Return [x, y] of the center of cell containing provided text 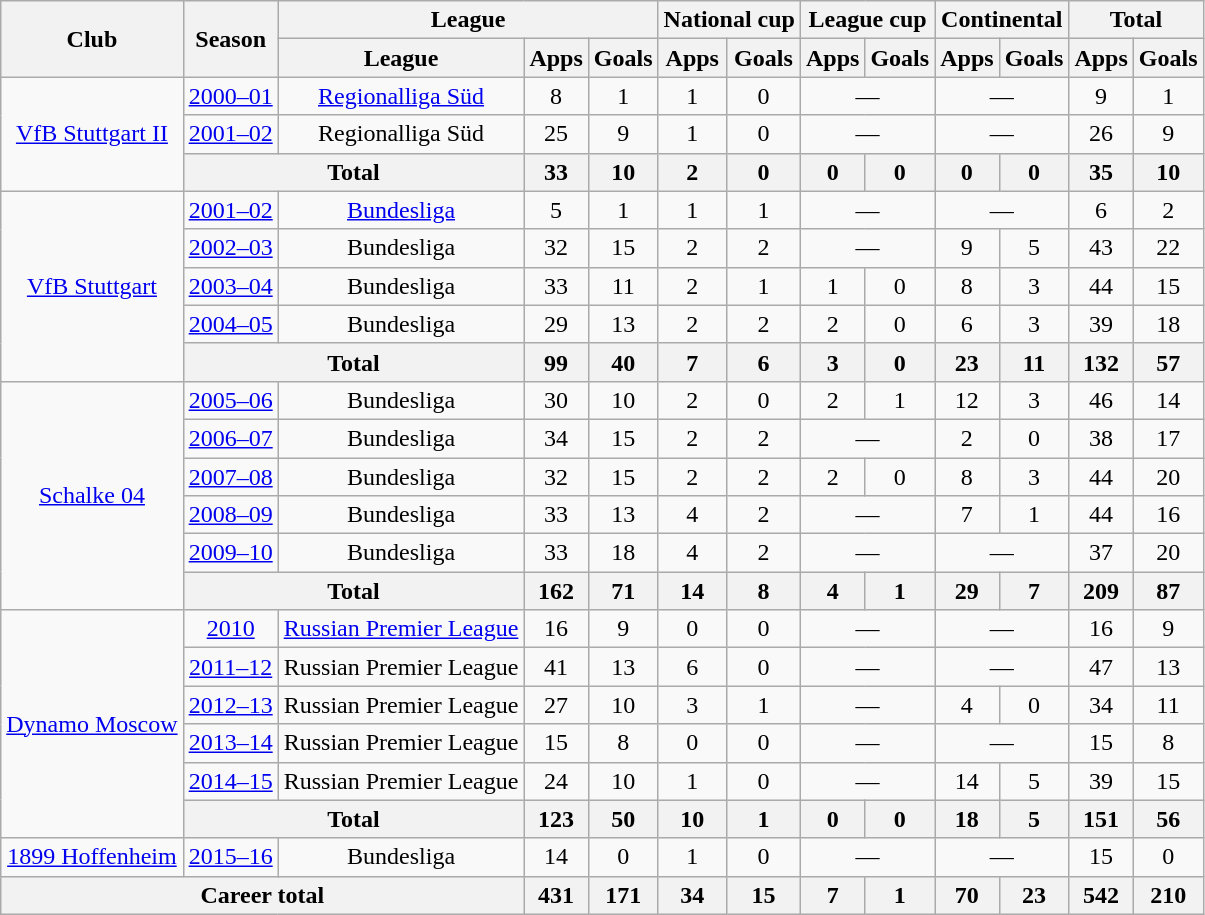
37 [1101, 553]
VfB Stuttgart [92, 286]
87 [1168, 591]
70 [967, 895]
56 [1168, 819]
Schalke 04 [92, 495]
132 [1101, 362]
162 [556, 591]
2012–13 [230, 705]
151 [1101, 819]
Club [92, 39]
2006–07 [230, 438]
Dynamo Moscow [92, 724]
30 [556, 400]
25 [556, 134]
40 [623, 362]
50 [623, 819]
2013–14 [230, 743]
2014–15 [230, 781]
209 [1101, 591]
2008–09 [230, 515]
1899 Hoffenheim [92, 857]
46 [1101, 400]
Career total [262, 895]
Season [230, 39]
2000–01 [230, 96]
35 [1101, 172]
2015–16 [230, 857]
12 [967, 400]
47 [1101, 667]
Continental [1002, 20]
171 [623, 895]
2009–10 [230, 553]
26 [1101, 134]
17 [1168, 438]
2007–08 [230, 477]
2002–03 [230, 248]
41 [556, 667]
71 [623, 591]
27 [556, 705]
210 [1168, 895]
2004–05 [230, 324]
24 [556, 781]
2003–04 [230, 286]
22 [1168, 248]
2011–12 [230, 667]
123 [556, 819]
57 [1168, 362]
National cup [729, 20]
League cup [867, 20]
431 [556, 895]
99 [556, 362]
VfB Stuttgart II [92, 134]
542 [1101, 895]
38 [1101, 438]
43 [1101, 248]
2010 [230, 629]
2005–06 [230, 400]
